Pinpoint the cell where the given text exists, returning its (x, y) midpoint coordinate. 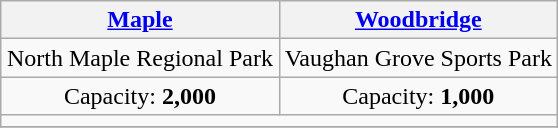
Vaughan Grove Sports Park (418, 58)
Woodbridge (418, 20)
Maple (140, 20)
Capacity: 2,000 (140, 96)
North Maple Regional Park (140, 58)
Capacity: 1,000 (418, 96)
